Output the (x, y) coordinate of the center of the cell containing the given text.  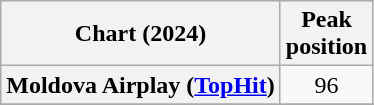
96 (326, 85)
Chart (2024) (141, 34)
Peakposition (326, 34)
Moldova Airplay (TopHit) (141, 85)
